Identify which cell holds the provided text, then report its (x, y) central coordinate. 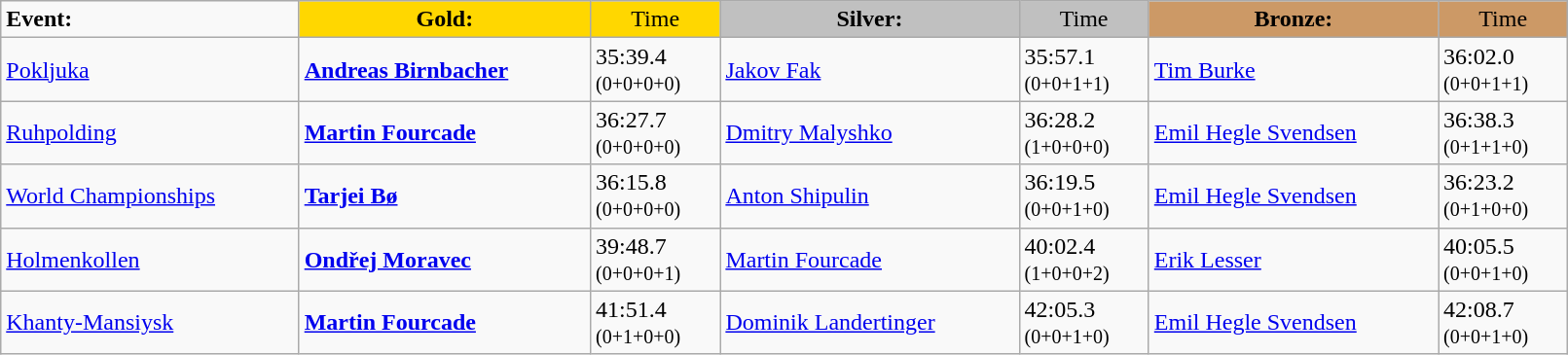
Ondřej Moravec (444, 259)
Anton Shipulin (870, 196)
Ruhpolding (150, 132)
36:19.5(0+0+1+0) (1084, 196)
World Championships (150, 196)
Khanty-Mansiysk (150, 323)
Jakov Fak (870, 70)
36:15.8(0+0+0+0) (656, 196)
40:05.5(0+0+1+0) (1503, 259)
Dominik Landertinger (870, 323)
42:08.7(0+0+1+0) (1503, 323)
Silver: (870, 19)
Gold: (444, 19)
39:48.7(0+0+0+1) (656, 259)
42:05.3(0+0+1+0) (1084, 323)
36:23.2(0+1+0+0) (1503, 196)
35:57.1(0+0+1+1) (1084, 70)
36:38.3(0+1+1+0) (1503, 132)
Erik Lesser (1293, 259)
Pokljuka (150, 70)
41:51.4(0+1+0+0) (656, 323)
Tarjei Bø (444, 196)
40:02.4(1+0+0+2) (1084, 259)
35:39.4(0+0+0+0) (656, 70)
Tim Burke (1293, 70)
36:02.0(0+0+1+1) (1503, 70)
Event: (150, 19)
Dmitry Malyshko (870, 132)
Bronze: (1293, 19)
36:27.7(0+0+0+0) (656, 132)
36:28.2(1+0+0+0) (1084, 132)
Andreas Birnbacher (444, 70)
Holmenkollen (150, 259)
